From the cell containing the given text, extract its center point as (x, y) coordinate. 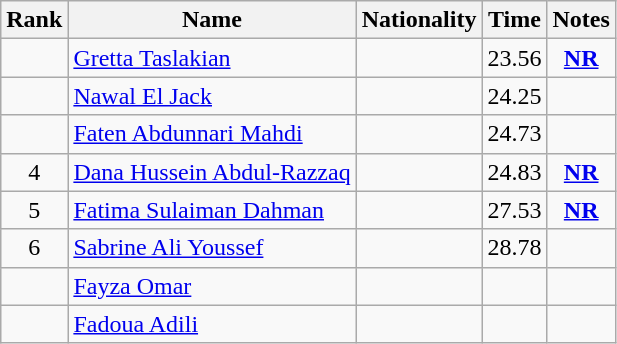
Nawal El Jack (212, 96)
Fatima Sulaiman Dahman (212, 210)
24.73 (514, 134)
6 (34, 248)
Sabrine Ali Youssef (212, 248)
Notes (581, 20)
28.78 (514, 248)
4 (34, 172)
Nationality (419, 20)
24.83 (514, 172)
Name (212, 20)
5 (34, 210)
24.25 (514, 96)
Time (514, 20)
Rank (34, 20)
Faten Abdunnari Mahdi (212, 134)
Gretta Taslakian (212, 58)
Fayza Omar (212, 286)
27.53 (514, 210)
23.56 (514, 58)
Fadoua Adili (212, 324)
Dana Hussein Abdul-Razzaq (212, 172)
